Determine the (X, Y) coordinate at the center of the cell enclosing the given text.  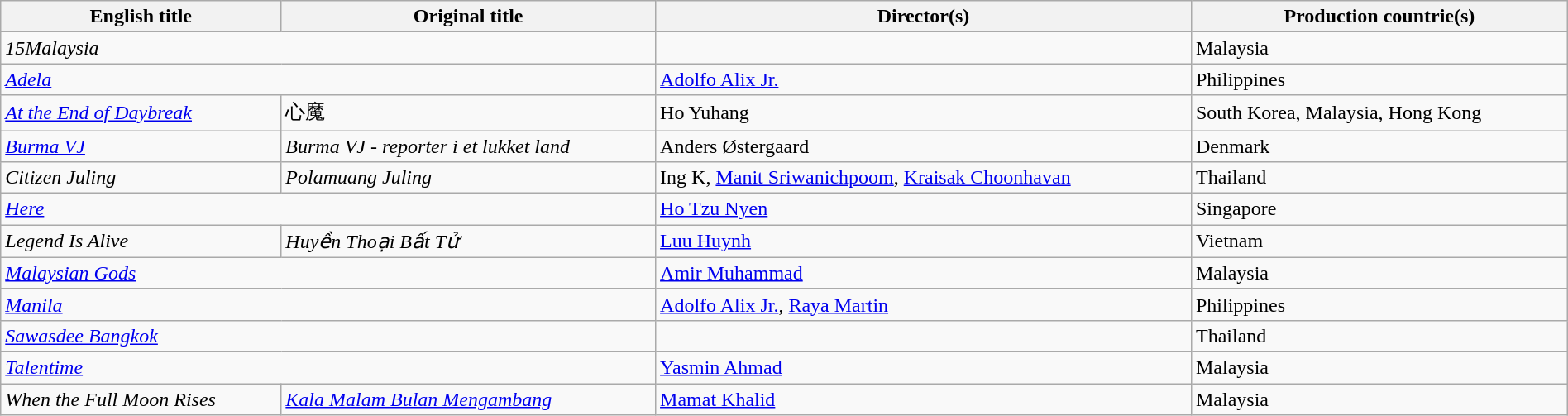
English title (141, 17)
Original title (468, 17)
Sawasdee Bangkok (328, 336)
Adolfo Alix Jr., Raya Martin (924, 304)
Denmark (1379, 146)
Manila (328, 304)
Adolfo Alix Jr. (924, 79)
15Malaysia (328, 48)
Vietnam (1379, 241)
Director(s) (924, 17)
Kala Malam Bulan Mengambang (468, 399)
Anders Østergaard (924, 146)
Talentime (328, 367)
Mamat Khalid (924, 399)
Huyền Thoại Bất Tử (468, 241)
Production countrie(s) (1379, 17)
心魔 (468, 112)
Burma VJ - reporter i et lukket land (468, 146)
Luu Huynh (924, 241)
Ho Tzu Nyen (924, 209)
When the Full Moon Rises (141, 399)
Legend Is Alive (141, 241)
Adela (328, 79)
Polamuang Juling (468, 178)
Malaysian Gods (328, 273)
Citizen Juling (141, 178)
Amir Muhammad (924, 273)
At the End of Daybreak (141, 112)
Yasmin Ahmad (924, 367)
Ho Yuhang (924, 112)
Here (328, 209)
Ing K, Manit Sriwanichpoom, Kraisak Choonhavan (924, 178)
Singapore (1379, 209)
South Korea, Malaysia, Hong Kong (1379, 112)
Burma VJ (141, 146)
